From the cell containing the given text, extract its center point as (X, Y) coordinate. 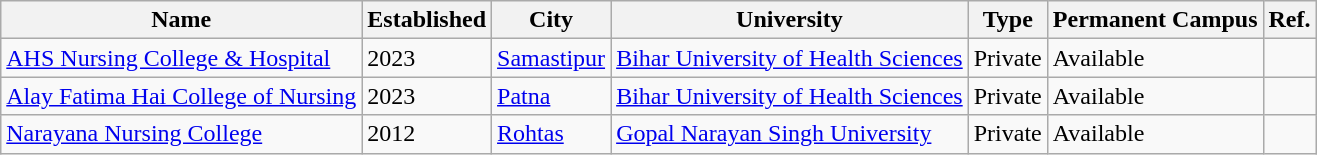
City (552, 20)
Patna (552, 96)
Rohtas (552, 134)
AHS Nursing College & Hospital (182, 58)
University (790, 20)
Narayana Nursing College (182, 134)
Type (1008, 20)
Alay Fatima Hai College of Nursing (182, 96)
2012 (427, 134)
Gopal Narayan Singh University (790, 134)
Established (427, 20)
Ref. (1290, 20)
Name (182, 20)
Permanent Campus (1155, 20)
Samastipur (552, 58)
